Identify which cell holds the provided text, then report its (x, y) central coordinate. 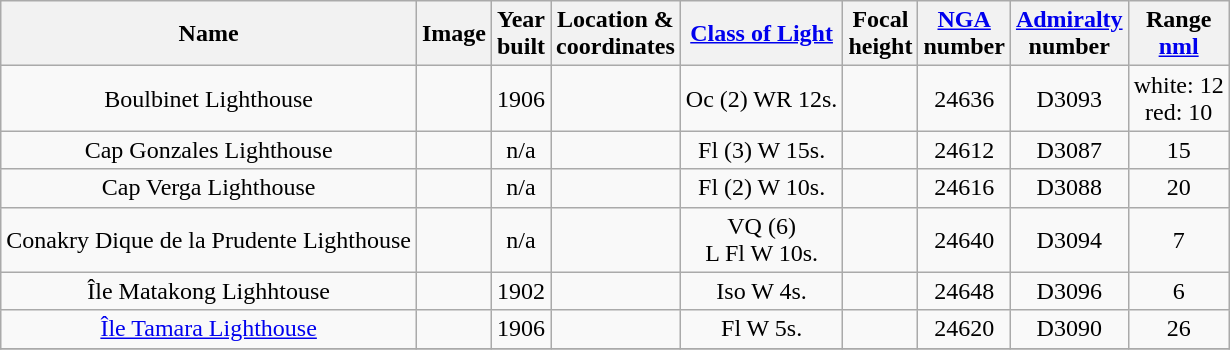
24648 (964, 291)
Cap Gonzales Lighthouse (209, 150)
Cap Verga Lighthouse (209, 188)
Boulbinet Lighthouse (209, 98)
NGAnumber (964, 34)
24620 (964, 329)
Fl W 5s. (762, 329)
24612 (964, 150)
D3096 (1069, 291)
Focalheight (880, 34)
7 (1178, 240)
6 (1178, 291)
Oc (2) WR 12s. (762, 98)
24636 (964, 98)
24640 (964, 240)
Class of Light (762, 34)
Fl (2) W 10s. (762, 188)
26 (1178, 329)
Île Matakong Lighhtouse (209, 291)
24616 (964, 188)
D3087 (1069, 150)
D3093 (1069, 98)
Name (209, 34)
Admiraltynumber (1069, 34)
Conakry Dique de la Prudente Lighthouse (209, 240)
15 (1178, 150)
Île Tamara Lighthouse (209, 329)
20 (1178, 188)
Rangenml (1178, 34)
D3090 (1069, 329)
Iso W 4s. (762, 291)
D3094 (1069, 240)
1902 (520, 291)
D3088 (1069, 188)
Fl (3) W 15s. (762, 150)
Yearbuilt (520, 34)
Location & coordinates (616, 34)
white: 12red: 10 (1178, 98)
Image (454, 34)
VQ (6) L Fl W 10s. (762, 240)
